Scan for the cell matching the given text and deliver its (x, y) coordinate at center. 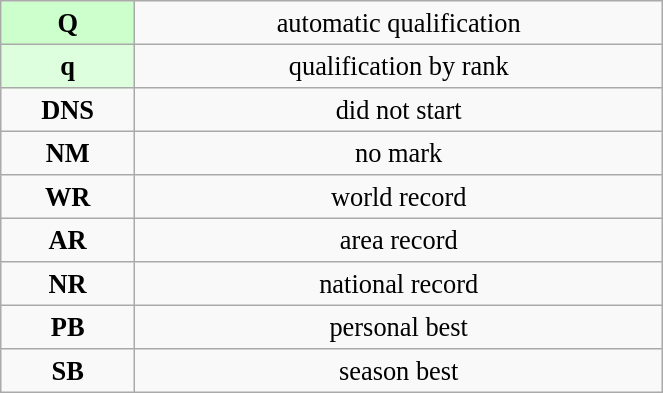
SB (68, 371)
NR (68, 284)
did not start (399, 109)
q (68, 66)
AR (68, 240)
qualification by rank (399, 66)
NM (68, 153)
no mark (399, 153)
PB (68, 327)
season best (399, 371)
WR (68, 197)
national record (399, 284)
automatic qualification (399, 22)
area record (399, 240)
DNS (68, 109)
Q (68, 22)
world record (399, 197)
personal best (399, 327)
